Return (x, y) of the center of cell containing provided text 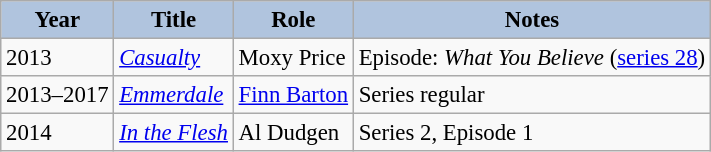
Notes (532, 20)
Episode: What You Believe (series 28) (532, 58)
2013 (58, 58)
Role (293, 20)
Moxy Price (293, 58)
Title (174, 20)
In the Flesh (174, 133)
Emmerdale (174, 95)
Series 2, Episode 1 (532, 133)
Casualty (174, 58)
2014 (58, 133)
Year (58, 20)
Finn Barton (293, 95)
2013–2017 (58, 95)
Al Dudgen (293, 133)
Series regular (532, 95)
